From the cell containing the given text, extract its center point as [X, Y] coordinate. 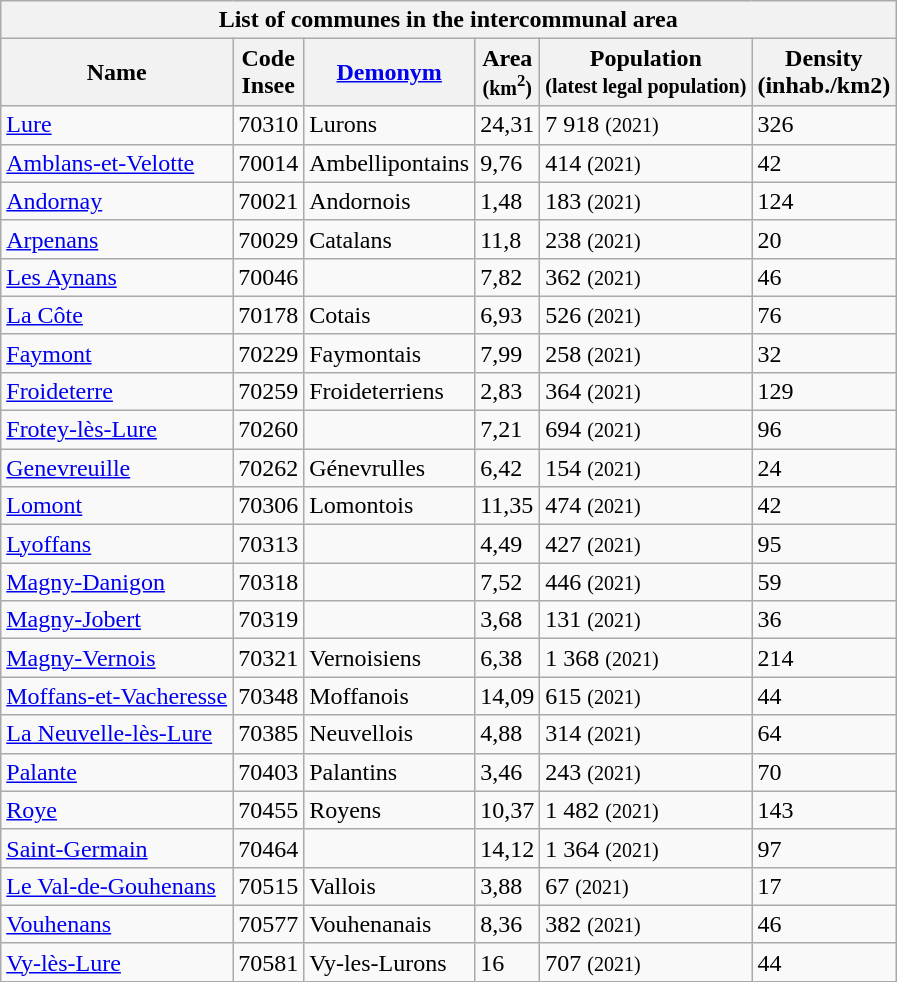
258 (2021) [646, 353]
183 (2021) [646, 201]
474 (2021) [646, 506]
CodeInsee [268, 72]
70318 [268, 582]
214 [824, 658]
16 [508, 962]
70455 [268, 810]
Froideterre [117, 391]
526 (2021) [646, 315]
Lurons [390, 125]
70306 [268, 506]
List of communes in the intercommunal area [448, 20]
694 (2021) [646, 430]
70021 [268, 201]
Les Aynans [117, 277]
La Côte [117, 315]
Lomontois [390, 506]
Ambellipontains [390, 163]
3,88 [508, 886]
Cotais [390, 315]
3,68 [508, 620]
9,76 [508, 163]
Population(latest legal population) [646, 72]
70403 [268, 772]
Faymontais [390, 353]
446 (2021) [646, 582]
7 918 (2021) [646, 125]
Frotey-lès-Lure [117, 430]
Froideterriens [390, 391]
20 [824, 239]
314 (2021) [646, 734]
131 (2021) [646, 620]
36 [824, 620]
70515 [268, 886]
8,36 [508, 924]
Palante [117, 772]
6,42 [508, 468]
Moffans-et-Vacheresse [117, 696]
238 (2021) [646, 239]
Lyoffans [117, 544]
243 (2021) [646, 772]
Vy-lès-Lure [117, 962]
326 [824, 125]
Neuvellois [390, 734]
Vy-les-Lurons [390, 962]
Vouhenans [117, 924]
70178 [268, 315]
Vouhenanais [390, 924]
11,35 [508, 506]
Density(inhab./km2) [824, 72]
427 (2021) [646, 544]
70348 [268, 696]
Area(km2) [508, 72]
Magny-Vernois [117, 658]
414 (2021) [646, 163]
Roye [117, 810]
Moffanois [390, 696]
1 482 (2021) [646, 810]
96 [824, 430]
Demonym [390, 72]
11,8 [508, 239]
6,93 [508, 315]
7,99 [508, 353]
Palantins [390, 772]
14,09 [508, 696]
70 [824, 772]
Royens [390, 810]
14,12 [508, 848]
707 (2021) [646, 962]
Arpenans [117, 239]
382 (2021) [646, 924]
2,83 [508, 391]
7,21 [508, 430]
362 (2021) [646, 277]
70229 [268, 353]
124 [824, 201]
Le Val-de-Gouhenans [117, 886]
Vernoisiens [390, 658]
76 [824, 315]
32 [824, 353]
129 [824, 391]
70321 [268, 658]
4,49 [508, 544]
67 (2021) [646, 886]
4,88 [508, 734]
Vallois [390, 886]
Magny-Jobert [117, 620]
6,38 [508, 658]
Magny-Danigon [117, 582]
Name [117, 72]
70046 [268, 277]
Lomont [117, 506]
Catalans [390, 239]
615 (2021) [646, 696]
70313 [268, 544]
7,82 [508, 277]
70259 [268, 391]
70581 [268, 962]
70577 [268, 924]
59 [824, 582]
Genevreuille [117, 468]
Andornois [390, 201]
17 [824, 886]
7,52 [508, 582]
70464 [268, 848]
64 [824, 734]
364 (2021) [646, 391]
La Neuvelle-lès-Lure [117, 734]
24 [824, 468]
97 [824, 848]
70260 [268, 430]
24,31 [508, 125]
70262 [268, 468]
Andornay [117, 201]
Génevrulles [390, 468]
1 364 (2021) [646, 848]
Amblans-et-Velotte [117, 163]
Lure [117, 125]
Saint-Germain [117, 848]
70029 [268, 239]
Faymont [117, 353]
95 [824, 544]
70385 [268, 734]
1,48 [508, 201]
70319 [268, 620]
154 (2021) [646, 468]
70310 [268, 125]
1 368 (2021) [646, 658]
143 [824, 810]
10,37 [508, 810]
70014 [268, 163]
3,46 [508, 772]
